Determine the (x, y) coordinate at the center of the cell enclosing the given text.  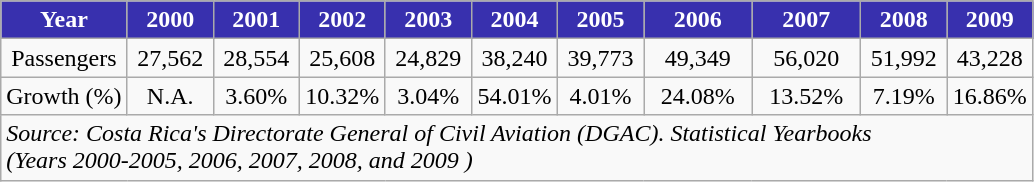
28,554 (256, 58)
56,020 (806, 58)
13.52% (806, 96)
2009 (990, 20)
51,992 (904, 58)
N.A. (170, 96)
2005 (600, 20)
2007 (806, 20)
2003 (428, 20)
Growth (%) (64, 96)
39,773 (600, 58)
2008 (904, 20)
2004 (514, 20)
Passengers (64, 58)
2002 (342, 20)
Source: Costa Rica's Directorate General of Civil Aviation (DGAC). Statistical Yearbooks(Years 2000-2005, 2006, 2007, 2008, and 2009 ) (517, 148)
3.60% (256, 96)
16.86% (990, 96)
2001 (256, 20)
49,349 (698, 58)
10.32% (342, 96)
2006 (698, 20)
43,228 (990, 58)
27,562 (170, 58)
24,829 (428, 58)
24.08% (698, 96)
7.19% (904, 96)
2000 (170, 20)
25,608 (342, 58)
4.01% (600, 96)
54.01% (514, 96)
3.04% (428, 96)
Year (64, 20)
38,240 (514, 58)
